Capture the cell that displays the provided text and extract its (X, Y) central coordinate. 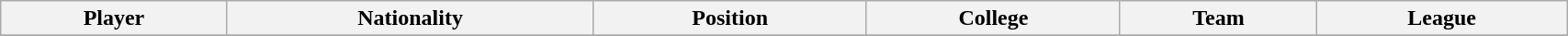
Nationality (410, 18)
Position (729, 18)
League (1442, 18)
Player (114, 18)
College (993, 18)
Team (1218, 18)
